Identify which cell holds the provided text, then report its (x, y) central coordinate. 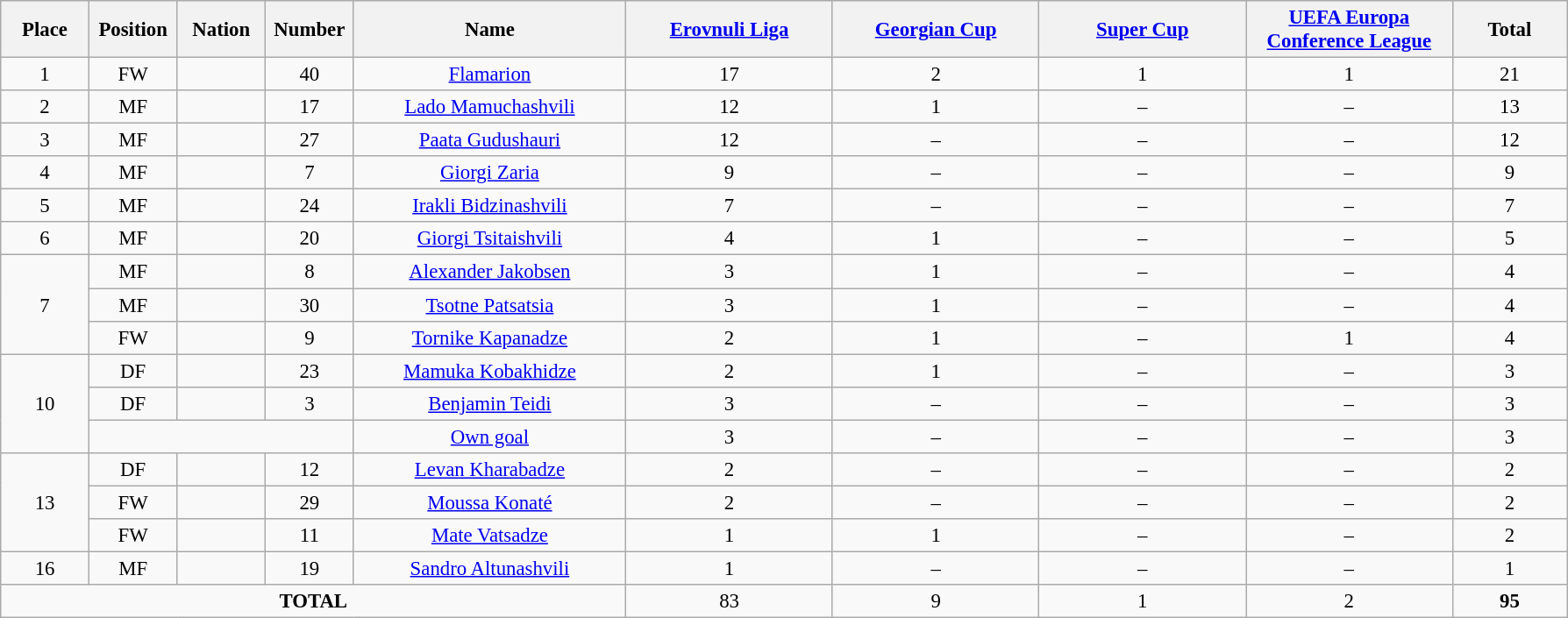
Moussa Konaté (489, 502)
20 (310, 239)
40 (310, 75)
10 (46, 403)
Benjamin Teidi (489, 403)
16 (46, 568)
95 (1510, 601)
29 (310, 502)
Mate Vatsadze (489, 536)
23 (310, 371)
24 (310, 206)
Tornike Kapanadze (489, 337)
Giorgi Tsitaishvili (489, 239)
Super Cup (1143, 30)
Number (310, 30)
Sandro Altunashvili (489, 568)
Levan Kharabadze (489, 470)
Georgian Cup (936, 30)
19 (310, 568)
Lado Mamuchashvili (489, 107)
Place (46, 30)
TOTAL (314, 601)
8 (310, 272)
30 (310, 305)
11 (310, 536)
Giorgi Zaria (489, 173)
27 (310, 140)
Position (133, 30)
UEFA Europa Conference League (1349, 30)
21 (1510, 75)
6 (46, 239)
Flamarion (489, 75)
Own goal (489, 437)
83 (730, 601)
Tsotne Patsatsia (489, 305)
Erovnuli Liga (730, 30)
Name (489, 30)
Nation (221, 30)
Mamuka Kobakhidze (489, 371)
Irakli Bidzinashvili (489, 206)
Alexander Jakobsen (489, 272)
Total (1510, 30)
Paata Gudushauri (489, 140)
